For the text-containing cell, return its midpoint in [x, y] coordinate format. 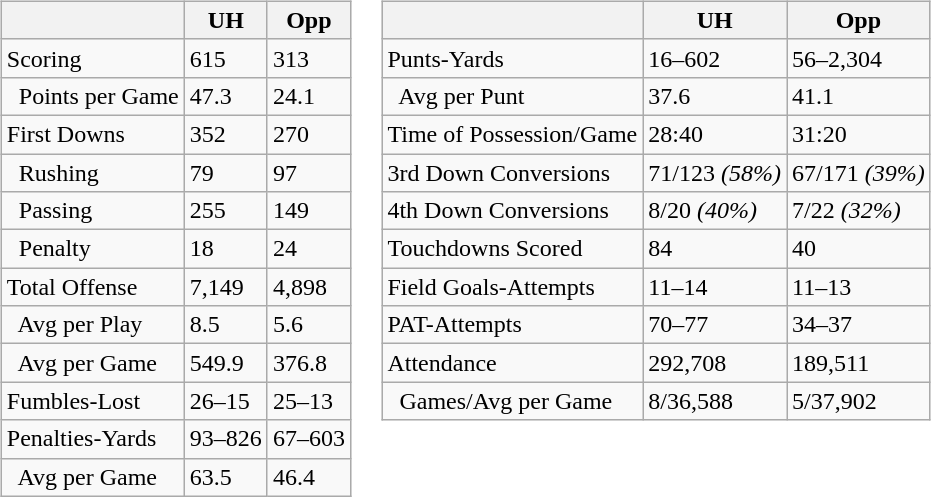
Rushing [92, 173]
11–14 [715, 287]
70–77 [715, 325]
16–602 [715, 58]
56–2,304 [858, 58]
63.5 [226, 477]
71/123 (58%) [715, 173]
37.6 [715, 96]
189,511 [858, 363]
25–13 [308, 401]
18 [226, 249]
8/36,588 [715, 401]
7/22 (32%) [858, 211]
5/37,902 [858, 401]
46.4 [308, 477]
292,708 [715, 363]
352 [226, 134]
34–37 [858, 325]
Fumbles-Lost [92, 401]
255 [226, 211]
26–15 [226, 401]
Field Goals-Attempts [512, 287]
615 [226, 58]
79 [226, 173]
5.6 [308, 325]
Penalties-Yards [92, 439]
PAT-Attempts [512, 325]
41.1 [858, 96]
28:40 [715, 134]
Points per Game [92, 96]
8/20 (40%) [715, 211]
4,898 [308, 287]
Passing [92, 211]
Time of Possession/Game [512, 134]
24 [308, 249]
Attendance [512, 363]
First Downs [92, 134]
93–826 [226, 439]
Punts-Yards [512, 58]
149 [308, 211]
313 [308, 58]
Avg per Punt [512, 96]
Avg per Play [92, 325]
24.1 [308, 96]
84 [715, 249]
11–13 [858, 287]
549.9 [226, 363]
Penalty [92, 249]
47.3 [226, 96]
31:20 [858, 134]
Scoring [92, 58]
Touchdowns Scored [512, 249]
376.8 [308, 363]
270 [308, 134]
7,149 [226, 287]
3rd Down Conversions [512, 173]
Total Offense [92, 287]
40 [858, 249]
4th Down Conversions [512, 211]
67/171 (39%) [858, 173]
Games/Avg per Game [512, 401]
97 [308, 173]
8.5 [226, 325]
67–603 [308, 439]
